Detect which cell encompasses the target text, then output its (X, Y) center coordinate. 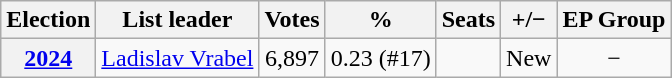
List leader (178, 20)
% (380, 20)
− (614, 58)
0.23 (#17) (380, 58)
New (529, 58)
Seats (468, 20)
6,897 (292, 58)
2024 (48, 58)
Ladislav Vrabel (178, 58)
Election (48, 20)
Votes (292, 20)
EP Group (614, 20)
+/− (529, 20)
